Locate the cell with the specified text and output its (x, y) center coordinate. 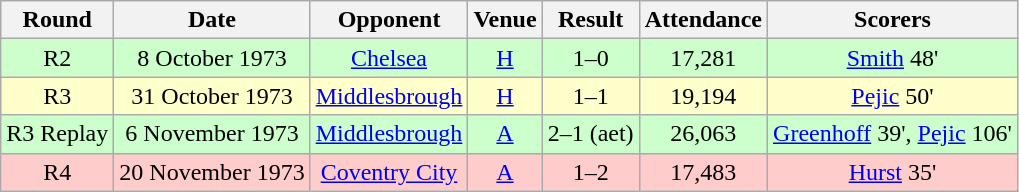
1–2 (590, 172)
Venue (505, 20)
20 November 1973 (212, 172)
Coventry City (389, 172)
17,281 (703, 58)
Attendance (703, 20)
8 October 1973 (212, 58)
31 October 1973 (212, 96)
Result (590, 20)
19,194 (703, 96)
R4 (58, 172)
R3 (58, 96)
Chelsea (389, 58)
6 November 1973 (212, 134)
Greenhoff 39', Pejic 106' (893, 134)
17,483 (703, 172)
Smith 48' (893, 58)
R3 Replay (58, 134)
1–0 (590, 58)
2–1 (aet) (590, 134)
26,063 (703, 134)
Round (58, 20)
Date (212, 20)
Hurst 35' (893, 172)
R2 (58, 58)
Pejic 50' (893, 96)
Scorers (893, 20)
1–1 (590, 96)
Opponent (389, 20)
